For the text-containing cell, return its midpoint in (x, y) coordinate format. 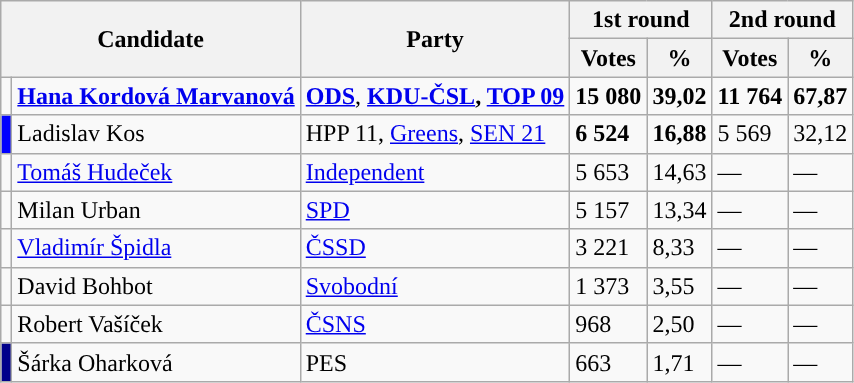
8,33 (680, 248)
3 221 (608, 248)
SPD (435, 210)
David Bohbot (156, 286)
13,34 (680, 210)
14,63 (680, 172)
3,55 (680, 286)
1 373 (608, 286)
5 569 (750, 134)
2,50 (680, 324)
Candidate (150, 39)
Hana Kordová Marvanová (156, 96)
11 764 (750, 96)
Ladislav Kos (156, 134)
Robert Vašíček (156, 324)
Milan Urban (156, 210)
ČSSD (435, 248)
Šárka Oharková (156, 362)
2nd round (782, 20)
67,87 (820, 96)
5 653 (608, 172)
15 080 (608, 96)
Independent (435, 172)
6 524 (608, 134)
ODS, KDU-ČSL, TOP 09 (435, 96)
1st round (641, 20)
Party (435, 39)
39,02 (680, 96)
968 (608, 324)
Svobodní (435, 286)
663 (608, 362)
PES (435, 362)
Vladimír Špidla (156, 248)
32,12 (820, 134)
5 157 (608, 210)
1,71 (680, 362)
16,88 (680, 134)
HPP 11, Greens, SEN 21 (435, 134)
Tomáš Hudeček (156, 172)
ČSNS (435, 324)
